Return the (X, Y) coordinate for the center point of the cell that contains the specified text.  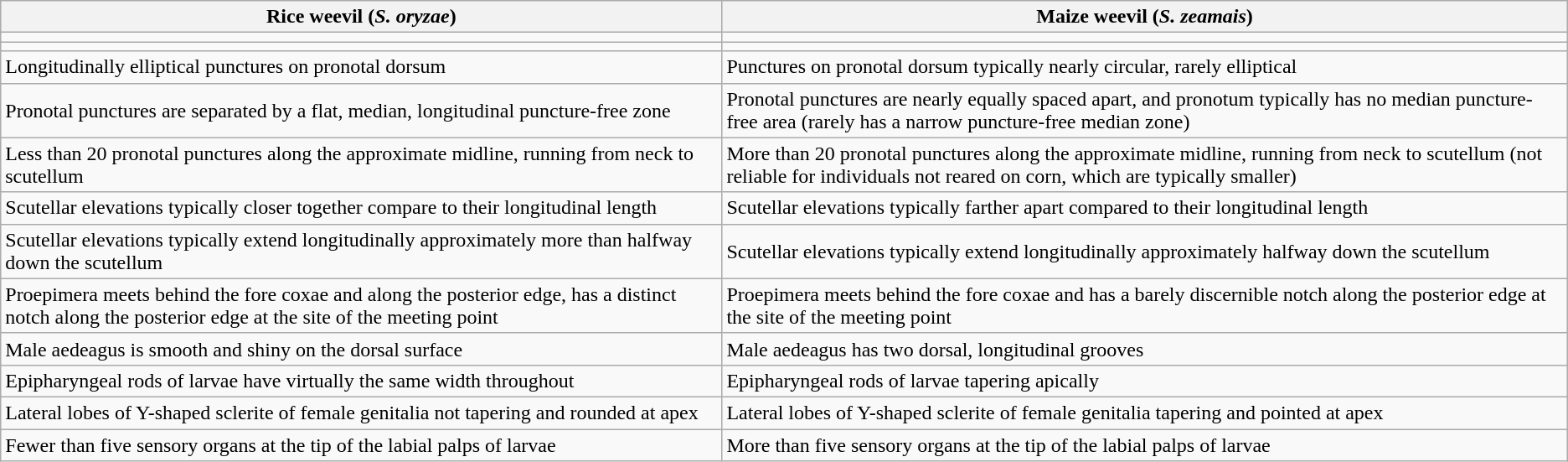
Epipharyngeal rods of larvae tapering apically (1144, 381)
Fewer than five sensory organs at the tip of the labial palps of larvae (362, 445)
Lateral lobes of Y-shaped sclerite of female genitalia tapering and pointed at apex (1144, 413)
Maize weevil (S. zeamais) (1144, 17)
Proepimera meets behind the fore coxae and along the posterior edge, has a distinct notch along the posterior edge at the site of the meeting point (362, 305)
Male aedeagus is smooth and shiny on the dorsal surface (362, 349)
Proepimera meets behind the fore coxae and has a barely discernible notch along the posterior edge at the site of the meeting point (1144, 305)
Pronotal punctures are separated by a flat, median, longitudinal puncture-free zone (362, 111)
Rice weevil (S. oryzae) (362, 17)
More than five sensory organs at the tip of the labial palps of larvae (1144, 445)
Scutellar elevations typically extend longitudinally approximately halfway down the scutellum (1144, 252)
Male aedeagus has two dorsal, longitudinal grooves (1144, 349)
Punctures on pronotal dorsum typically nearly circular, rarely elliptical (1144, 67)
Epipharyngeal rods of larvae have virtually the same width throughout (362, 381)
Lateral lobes of Y-shaped sclerite of female genitalia not tapering and rounded at apex (362, 413)
Longitudinally elliptical punctures on pronotal dorsum (362, 67)
Scutellar elevations typically extend longitudinally approximately more than halfway down the scutellum (362, 252)
Scutellar elevations typically closer together compare to their longitudinal length (362, 208)
Less than 20 pronotal punctures along the approximate midline, running from neck to scutellum (362, 164)
Scutellar elevations typically farther apart compared to their longitudinal length (1144, 208)
